Detect which cell encompasses the target text, then output its (x, y) center coordinate. 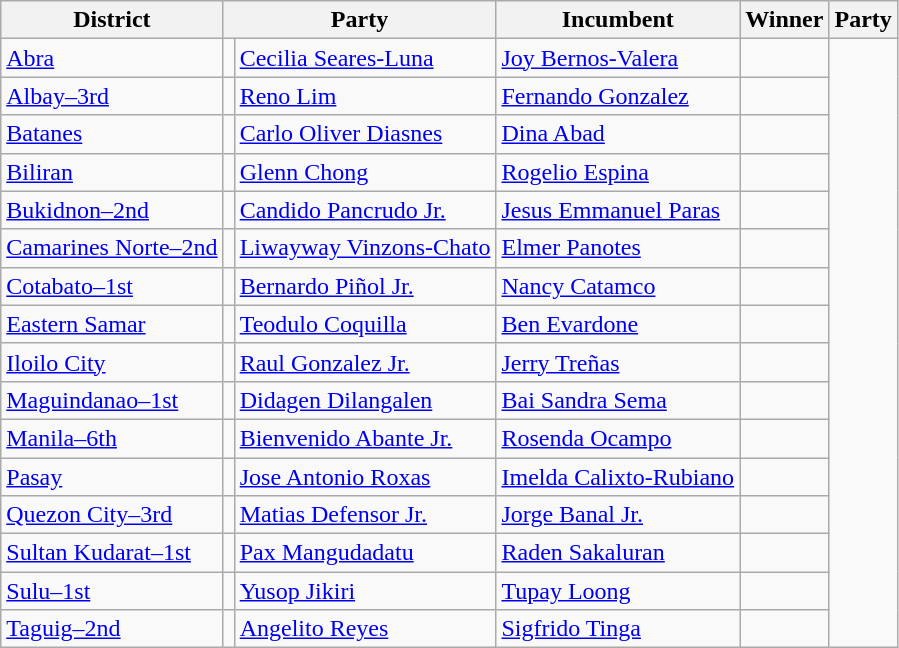
Batanes (112, 134)
Cotabato–1st (112, 286)
Bernardo Piñol Jr. (365, 286)
Pasay (112, 477)
Liwayway Vinzons-Chato (365, 248)
Bukidnon–2nd (112, 210)
Abra (112, 58)
Didagen Dilangalen (365, 400)
Sigfrido Tinga (618, 629)
Raden Sakaluran (618, 553)
Incumbent (618, 20)
Jorge Banal Jr. (618, 515)
Biliran (112, 172)
Angelito Reyes (365, 629)
Sulu–1st (112, 591)
Winner (784, 20)
Teodulo Coquilla (365, 324)
Bai Sandra Sema (618, 400)
Jose Antonio Roxas (365, 477)
Quezon City–3rd (112, 515)
Jerry Treñas (618, 362)
Tupay Loong (618, 591)
Camarines Norte–2nd (112, 248)
District (112, 20)
Jesus Emmanuel Paras (618, 210)
Eastern Samar (112, 324)
Elmer Panotes (618, 248)
Maguindanao–1st (112, 400)
Pax Mangudadatu (365, 553)
Sultan Kudarat–1st (112, 553)
Dina Abad (618, 134)
Glenn Chong (365, 172)
Bienvenido Abante Jr. (365, 438)
Yusop Jikiri (365, 591)
Iloilo City (112, 362)
Raul Gonzalez Jr. (365, 362)
Candido Pancrudo Jr. (365, 210)
Rogelio Espina (618, 172)
Fernando Gonzalez (618, 96)
Reno Lim (365, 96)
Matias Defensor Jr. (365, 515)
Cecilia Seares-Luna (365, 58)
Ben Evardone (618, 324)
Nancy Catamco (618, 286)
Carlo Oliver Diasnes (365, 134)
Rosenda Ocampo (618, 438)
Albay–3rd (112, 96)
Joy Bernos-Valera (618, 58)
Manila–6th (112, 438)
Imelda Calixto-Rubiano (618, 477)
Taguig–2nd (112, 629)
